Determine the (X, Y) coordinate at the center of the cell enclosing the given text.  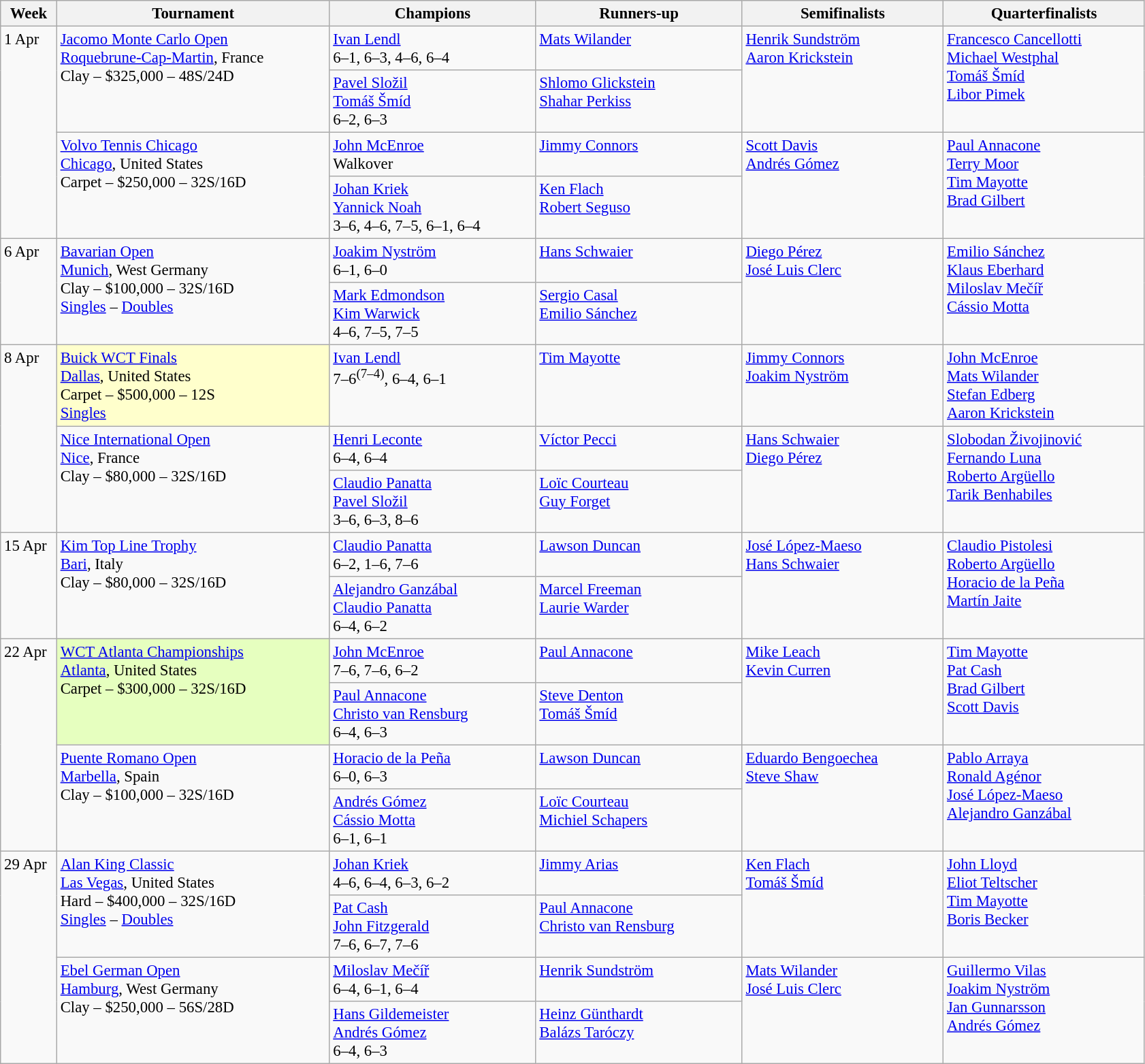
John McEnroe Walkover (433, 155)
Pablo Arraya Ronald Agénor José López-Maeso Alejandro Ganzábal (1044, 798)
Pavel Složil Tomáš Šmíd6–2, 6–3 (433, 101)
Mark Edmondson Kim Warwick4–6, 7–5, 7–5 (433, 315)
John McEnroe7–6, 7–6, 6–2 (433, 660)
Bavarian Open Munich, West GermanyClay – $100,000 – 32S/16D Singles – Doubles (193, 292)
Francesco Cancellotti Michael Westphal Tomáš Šmíd Libor Pimek (1044, 80)
John McEnroe Mats Wilander Stefan Edberg Aaron Krickstein (1044, 385)
Ken Flach Tomáš Šmíd (843, 904)
22 Apr (29, 745)
Mats Wilander (639, 49)
Víctor Pecci (639, 448)
Henrik Sundström Aaron Krickstein (843, 80)
Diego Pérez José Luis Clerc (843, 292)
Paul Annacone Christo van Rensburg 6–4, 6–3 (433, 714)
José López-Maeso Hans Schwaier (843, 585)
Miloslav Mečíř6–4, 6–1, 6–4 (433, 980)
Kim Top Line Trophy Bari, ItalyClay – $80,000 – 32S/16D (193, 585)
Henrik Sundström (639, 980)
Andrés Gómez Cássio Motta 6–1, 6–1 (433, 820)
Johan Kriek4–6, 6–4, 6–3, 6–2 (433, 873)
Jacomo Monte Carlo Open Roquebrune-Cap-Martin, FranceClay – $325,000 – 48S/24D (193, 80)
Paul Annacone Terry Moor Tim Mayotte Brad Gilbert (1044, 186)
Henri Leconte 6–4, 6–4 (433, 448)
Horacio de la Peña 6–0, 6–3 (433, 767)
Ebel German Open Hamburg, West GermanyClay – $250,000 – 56S/28D (193, 1011)
Sergio Casal Emilio Sánchez (639, 315)
Loïc Courteau Michiel Schapers (639, 820)
Tournament (193, 14)
Scott Davis Andrés Gómez (843, 186)
Emilio Sánchez Klaus Eberhard Miloslav Mečíř Cássio Motta (1044, 292)
Hans Schwaier Diego Pérez (843, 479)
Quarterfinalists (1044, 14)
Mike Leach Kevin Curren (843, 692)
Tim Mayotte (639, 385)
Champions (433, 14)
WCT Atlanta Championships Atlanta, United StatesCarpet – $300,000 – 32S/16D (193, 692)
Slobodan Živojinović Fernando Luna Roberto Argüello Tarik Benhabiles (1044, 479)
29 Apr (29, 957)
Buick WCT Finals Dallas, United StatesCarpet – $500,000 – 12S Singles (193, 385)
Joakim Nyström6–1, 6–0 (433, 261)
John Lloyd Eliot Teltscher Tim Mayotte Boris Becker (1044, 904)
Nice International Open Nice, FranceClay – $80,000 – 32S/16D (193, 479)
Ivan Lendl6–1, 6–3, 4–6, 6–4 (433, 49)
1 Apr (29, 133)
Loïc Courteau Guy Forget (639, 501)
Alan King ClassicLas Vegas, United StatesHard – $400,000 – 32S/16DSingles – Doubles (193, 904)
Paul Annacone Christo van Rensburg (639, 926)
Shlomo Glickstein Shahar Perkiss (639, 101)
Claudio Panatta 6–2, 1–6, 7–6 (433, 554)
Volvo Tennis Chicago Chicago, United StatesCarpet – $250,000 – 32S/16D (193, 186)
Heinz Günthardt Balázs Taróczy (639, 1033)
Hans Gildemeister Andrés Gómez6–4, 6–3 (433, 1033)
Alejandro Ganzábal Claudio Panatta 6–4, 6–2 (433, 607)
6 Apr (29, 292)
Ken Flach Robert Seguso (639, 208)
Semifinalists (843, 14)
Johan Kriek Yannick Noah 3–6, 4–6, 7–5, 6–1, 6–4 (433, 208)
Jimmy Connors Joakim Nyström (843, 385)
8 Apr (29, 438)
Ivan Lendl7–6(7–4), 6–4, 6–1 (433, 385)
Runners-up (639, 14)
Jimmy Arias (639, 873)
15 Apr (29, 585)
Pat Cash John Fitzgerald7–6, 6–7, 7–6 (433, 926)
Mats Wilander José Luis Clerc (843, 1011)
Guillermo Vilas Joakim Nyström Jan Gunnarsson Andrés Gómez (1044, 1011)
Hans Schwaier (639, 261)
Tim Mayotte Pat Cash Brad Gilbert Scott Davis (1044, 692)
Paul Annacone (639, 660)
Steve Denton Tomáš Šmíd (639, 714)
Marcel Freeman Laurie Warder (639, 607)
Week (29, 14)
Eduardo Bengoechea Steve Shaw (843, 798)
Jimmy Connors (639, 155)
Puente Romano Open Marbella, SpainClay – $100,000 – 32S/16D (193, 798)
Claudio Panatta Pavel Složil 3–6, 6–3, 8–6 (433, 501)
Claudio Pistolesi Roberto Argüello Horacio de la Peña Martín Jaite (1044, 585)
